Detect which cell encompasses the target text, then output its [x, y] center coordinate. 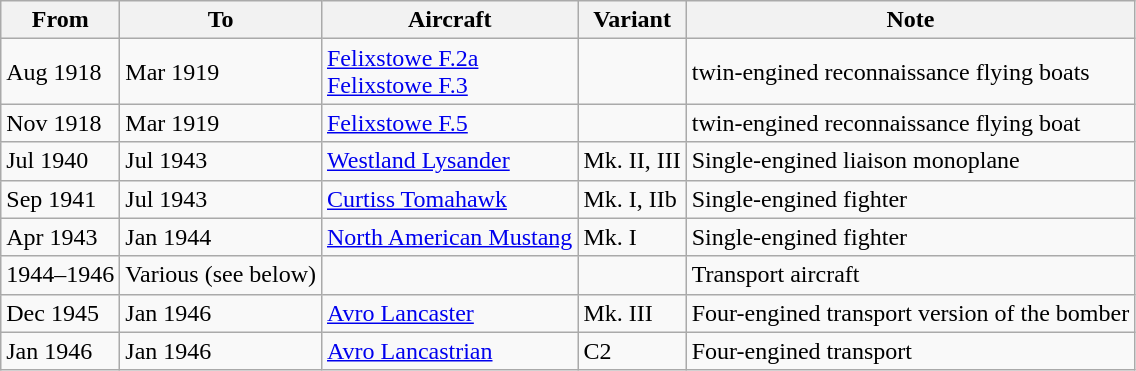
Nov 1918 [60, 123]
From [60, 20]
twin-engined reconnaissance flying boats [910, 72]
Four-engined transport version of the bomber [910, 313]
Variant [632, 20]
Sep 1941 [60, 199]
Various (see below) [221, 275]
Jul 1940 [60, 161]
Mk. II, III [632, 161]
1944–1946 [60, 275]
Single-engined liaison monoplane [910, 161]
Jan 1944 [221, 237]
To [221, 20]
Note [910, 20]
Mk. III [632, 313]
Mk. I [632, 237]
Four-engined transport [910, 351]
twin-engined reconnaissance flying boat [910, 123]
Felixstowe F.5 [449, 123]
Apr 1943 [60, 237]
North American Mustang [449, 237]
Mk. I, IIb [632, 199]
Avro Lancastrian [449, 351]
Felixstowe F.2aFelixstowe F.3 [449, 72]
Aug 1918 [60, 72]
Dec 1945 [60, 313]
C2 [632, 351]
Transport aircraft [910, 275]
Avro Lancaster [449, 313]
Aircraft [449, 20]
Curtiss Tomahawk [449, 199]
Westland Lysander [449, 161]
